Extract the [x, y] coordinate from the center of the cell holding the provided text.  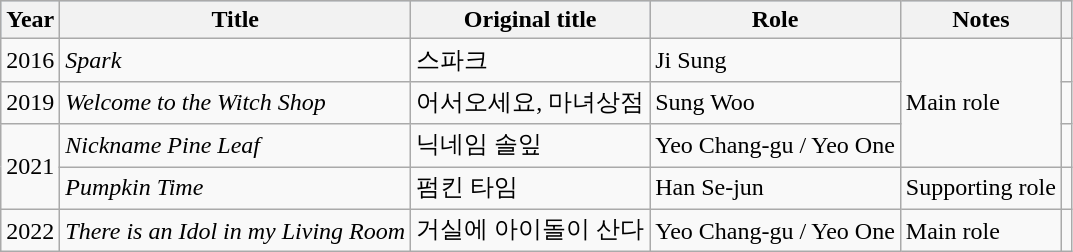
스파크 [530, 60]
There is an Idol in my Living Room [236, 230]
Spark [236, 60]
Han Se-jun [776, 188]
Sung Woo [776, 102]
Ji Sung [776, 60]
Notes [980, 20]
Welcome to the Witch Shop [236, 102]
Pumpkin Time [236, 188]
Original title [530, 20]
Supporting role [980, 188]
2021 [30, 166]
2022 [30, 230]
Nickname Pine Leaf [236, 146]
어서오세요, 마녀상점 [530, 102]
Title [236, 20]
Role [776, 20]
2016 [30, 60]
펌킨 타임 [530, 188]
Year [30, 20]
2019 [30, 102]
닉네임 솔잎 [530, 146]
거실에 아이돌이 산다 [530, 230]
